Locate the cell with the specified text and output its [X, Y] center coordinate. 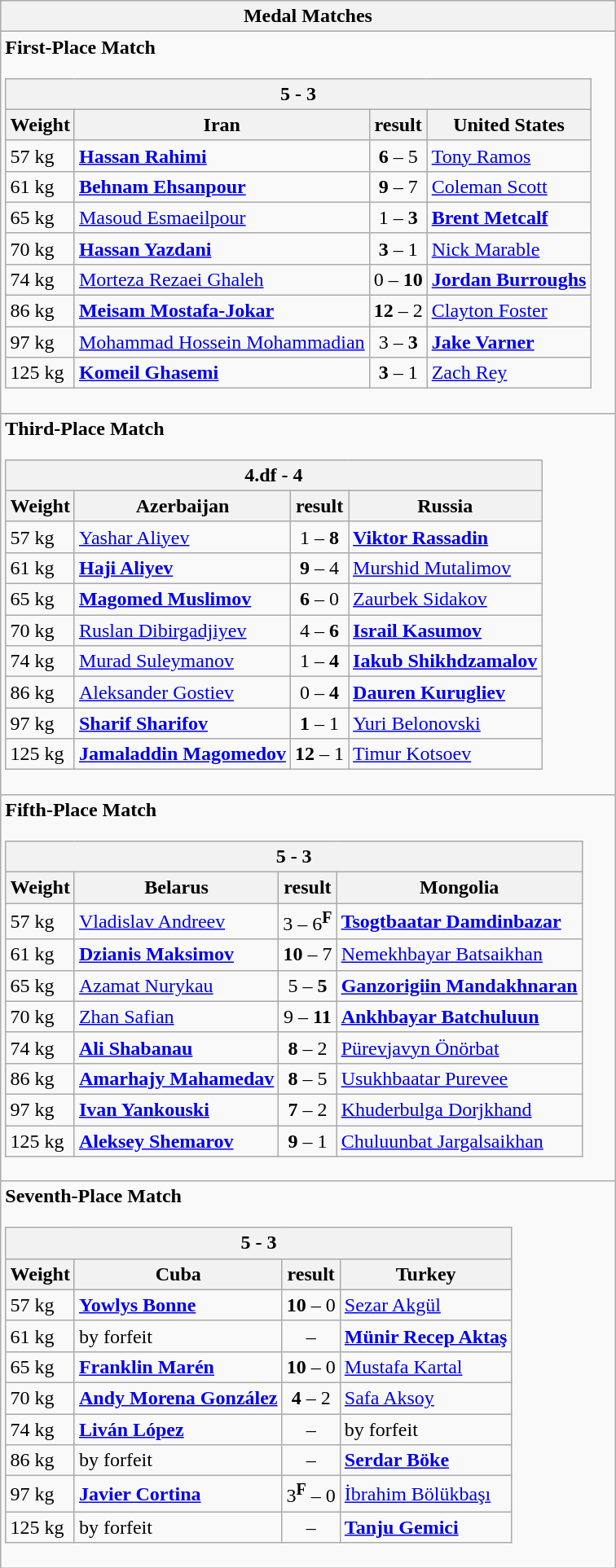
Serdar Böke [425, 1460]
1 – 8 [319, 537]
1 – 1 [319, 723]
Tsogtbaatar Damdinbazar [460, 922]
0 – 10 [398, 279]
Haji Aliyev [183, 568]
3 – 6F [308, 922]
9 – 11 [308, 1017]
Mongolia [460, 888]
0 – 4 [319, 692]
12 – 1 [319, 754]
Aleksander Gostiev [183, 692]
8 – 2 [308, 1048]
Murad Suleymanov [183, 661]
Zach Rey [508, 373]
Viktor Rassadin [445, 537]
Aleksey Shemarov [176, 1141]
8 – 5 [308, 1078]
Usukhbaatar Purevee [460, 1078]
9 – 7 [398, 187]
10 – 7 [308, 955]
Dzianis Maksimov [176, 955]
Jake Varner [508, 342]
12 – 2 [398, 311]
Azerbaijan [183, 506]
Brent Metcalf [508, 217]
Meisam Mostafa-Jokar [222, 311]
Franklin Marén [178, 1367]
Nick Marable [508, 248]
Iakub Shikhdzamalov [445, 661]
Yuri Belonovski [445, 723]
Andy Morena González [178, 1398]
Israil Kasumov [445, 630]
Cuba [178, 1274]
Khuderbulga Dorjkhand [460, 1109]
Behnam Ehsanpour [222, 187]
1 – 3 [398, 217]
9 – 4 [319, 568]
Tanju Gemici [425, 1527]
Ruslan Dibirgadjiyev [183, 630]
Zaurbek Sidakov [445, 600]
Turkey [425, 1274]
Liván López [178, 1430]
Yashar Aliyev [183, 537]
Hassan Rahimi [222, 156]
9 – 1 [308, 1141]
Azamat Nurykau [176, 986]
7 – 2 [308, 1109]
Ali Shabanau [176, 1048]
3F – 0 [311, 1494]
Magomed Muslimov [183, 600]
Mustafa Kartal [425, 1367]
6 – 0 [319, 600]
Sharif Sharifov [183, 723]
Morteza Rezaei Ghaleh [222, 279]
Dauren Kurugliev [445, 692]
Masoud Esmaeilpour [222, 217]
6 – 5 [398, 156]
Tony Ramos [508, 156]
Clayton Foster [508, 311]
Nemekhbayar Batsaikhan [460, 955]
Mohammad Hossein Mohammadian [222, 342]
4 – 6 [319, 630]
Komeil Ghasemi [222, 373]
Pürevjavyn Önörbat [460, 1048]
Zhan Safian [176, 1017]
4.df - 4 [274, 475]
Timur Kotsoev [445, 754]
Yowlys Bonne [178, 1305]
Chuluunbat Jargalsaikhan [460, 1141]
Russia [445, 506]
1 – 4 [319, 661]
Münir Recep Aktaş [425, 1336]
Ankhbayar Batchuluun [460, 1017]
Coleman Scott [508, 187]
Hassan Yazdani [222, 248]
Jordan Burroughs [508, 279]
İbrahim Bölükbaşı [425, 1494]
Safa Aksoy [425, 1398]
Javier Cortina [178, 1494]
Sezar Akgül [425, 1305]
3 – 3 [398, 342]
Medal Matches [308, 16]
Amarhajy Mahamedav [176, 1078]
Iran [222, 125]
Jamaladdin Magomedov [183, 754]
Belarus [176, 888]
Ivan Yankouski [176, 1109]
United States [508, 125]
4 – 2 [311, 1398]
5 – 5 [308, 986]
Ganzorigiin Mandakhnaran [460, 986]
Murshid Mutalimov [445, 568]
Vladislav Andreev [176, 922]
